From the cell containing the given text, extract its center point as (x, y) coordinate. 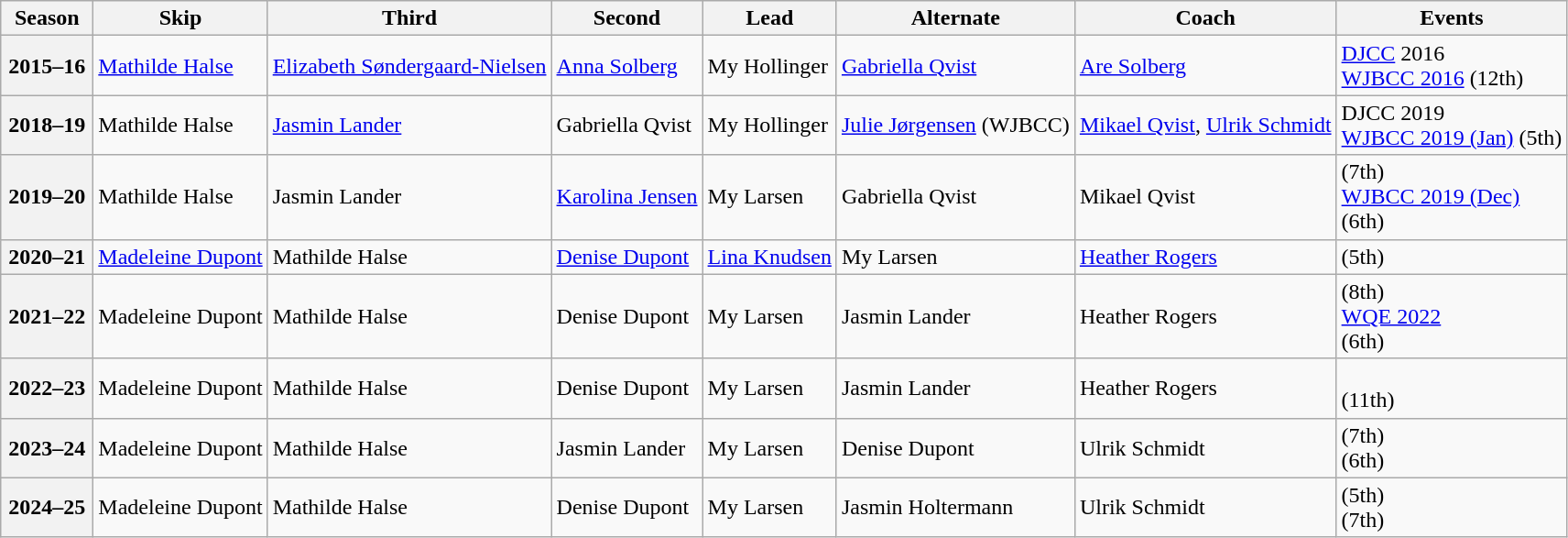
(11th) (1452, 389)
Are Solberg (1205, 66)
Lead (769, 18)
(8th) WQE 2022 (6th) (1452, 316)
2021–22 (48, 316)
Second (626, 18)
Lina Knudsen (769, 257)
(7th)WJBCC 2019 (Dec) (6th) (1452, 197)
2018–19 (48, 125)
2019–20 (48, 197)
Julie Jørgensen (WJBCC) (955, 125)
Events (1452, 18)
Elizabeth Søndergaard-Nielsen (409, 66)
Alternate (955, 18)
DJCC 2019 WJBCC 2019 (Jan) (5th) (1452, 125)
Karolina Jensen (626, 197)
Season (48, 18)
Jasmin Holtermann (955, 508)
2020–21 (48, 257)
(5th) (7th) (1452, 508)
(7th) (6th) (1452, 447)
Coach (1205, 18)
DJCC 2016 WJBCC 2016 (12th) (1452, 66)
Mikael Qvist (1205, 197)
2022–23 (48, 389)
Third (409, 18)
Mikael Qvist, Ulrik Schmidt (1205, 125)
Anna Solberg (626, 66)
Skip (180, 18)
2015–16 (48, 66)
2024–25 (48, 508)
(5th) (1452, 257)
2023–24 (48, 447)
